Return the [X, Y] coordinate for the center point of the cell that contains the specified text.  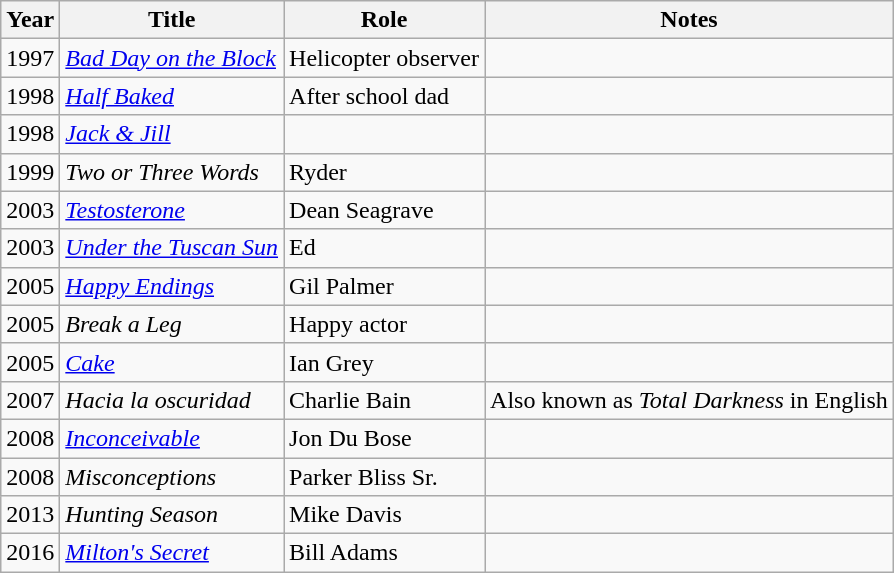
After school dad [384, 96]
1999 [30, 172]
Jon Du Bose [384, 438]
2013 [30, 515]
Happy Endings [172, 286]
Dean Seagrave [384, 210]
Title [172, 20]
2007 [30, 400]
Bad Day on the Block [172, 58]
Charlie Bain [384, 400]
Inconceivable [172, 438]
Hunting Season [172, 515]
Notes [690, 20]
Milton's Secret [172, 553]
Gil Palmer [384, 286]
Year [30, 20]
Ed [384, 248]
Testosterone [172, 210]
Cake [172, 362]
Helicopter observer [384, 58]
Bill Adams [384, 553]
1997 [30, 58]
Misconceptions [172, 477]
Parker Bliss Sr. [384, 477]
Ryder [384, 172]
Two or Three Words [172, 172]
Happy actor [384, 324]
Also known as Total Darkness in English [690, 400]
Half Baked [172, 96]
2016 [30, 553]
Role [384, 20]
Break a Leg [172, 324]
Jack & Jill [172, 134]
Under the Tuscan Sun [172, 248]
Ian Grey [384, 362]
Hacia la oscuridad [172, 400]
Mike Davis [384, 515]
